For the text-containing cell, return its midpoint in [x, y] coordinate format. 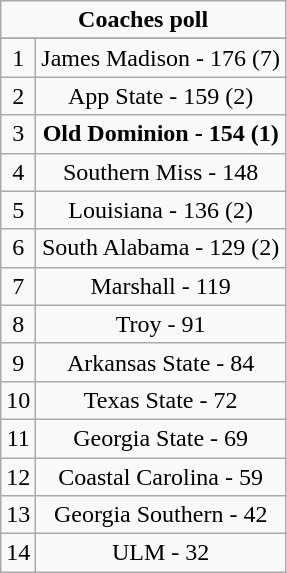
10 [18, 400]
Coastal Carolina - 59 [161, 477]
11 [18, 438]
Coaches poll [144, 20]
7 [18, 286]
14 [18, 553]
ULM - 32 [161, 553]
Georgia State - 69 [161, 438]
Southern Miss - 148 [161, 172]
Louisiana - 136 (2) [161, 210]
9 [18, 362]
Troy - 91 [161, 324]
Texas State - 72 [161, 400]
South Alabama - 129 (2) [161, 248]
1 [18, 58]
8 [18, 324]
Georgia Southern - 42 [161, 515]
Old Dominion - 154 (1) [161, 134]
5 [18, 210]
3 [18, 134]
4 [18, 172]
12 [18, 477]
2 [18, 96]
13 [18, 515]
James Madison - 176 (7) [161, 58]
App State - 159 (2) [161, 96]
Arkansas State - 84 [161, 362]
6 [18, 248]
Marshall - 119 [161, 286]
